Return (X, Y) of the center of cell containing provided text 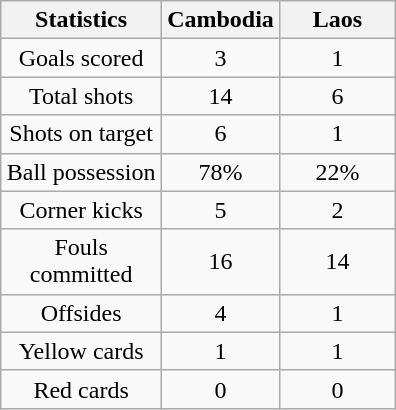
22% (337, 172)
5 (221, 210)
2 (337, 210)
Shots on target (82, 134)
Yellow cards (82, 351)
Ball possession (82, 172)
Goals scored (82, 58)
Fouls committed (82, 262)
Cambodia (221, 20)
Total shots (82, 96)
4 (221, 313)
Corner kicks (82, 210)
78% (221, 172)
Red cards (82, 389)
Offsides (82, 313)
16 (221, 262)
Laos (337, 20)
Statistics (82, 20)
3 (221, 58)
